Search for the cell housing the specified text and yield its (x, y) center coordinate. 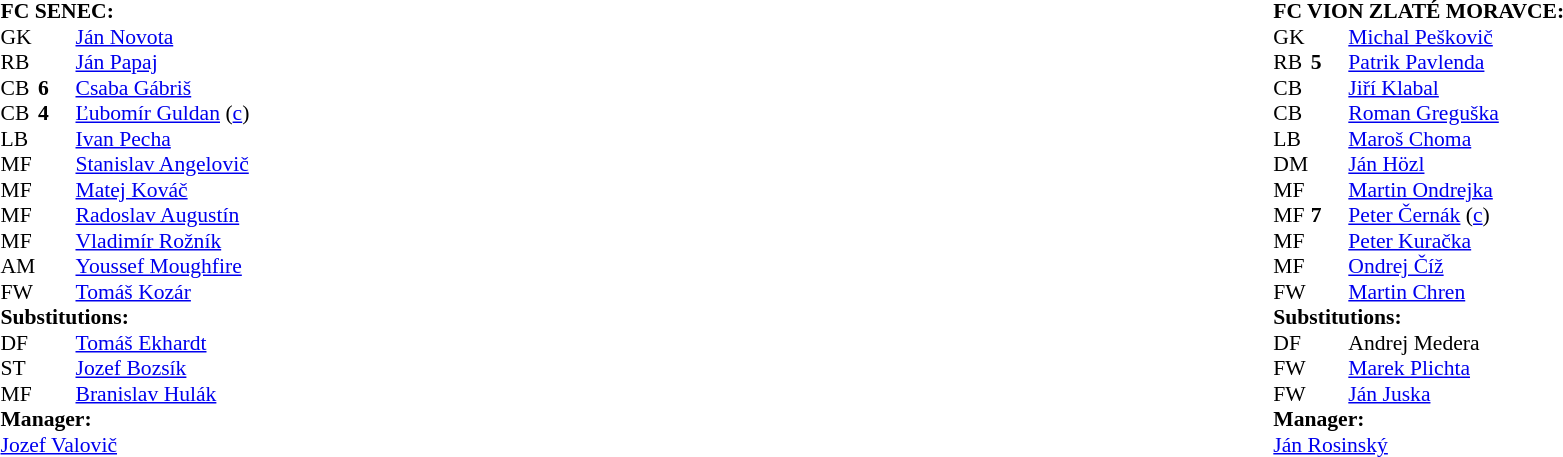
Vladimír Rožník (163, 241)
Branislav Hulák (163, 394)
Matej Kováč (163, 190)
Ľubomír Guldan (c) (163, 113)
Ivan Pecha (163, 139)
Ján Novota (163, 37)
Substitutions: (124, 317)
4 (57, 113)
DM (1292, 165)
Youssef Moughfire (163, 267)
Manager: (124, 419)
Stanislav Angelovič (163, 165)
5 (1330, 63)
7 (1330, 215)
Tomáš Kozár (163, 292)
Csaba Gábriš (163, 88)
Jozef Bozsík (163, 369)
ST (19, 369)
Radoslav Augustín (163, 215)
6 (57, 88)
Ján Papaj (163, 63)
Tomáš Ekhardt (163, 343)
AM (19, 267)
